Output the (x, y) coordinate of the center of the cell containing the given text.  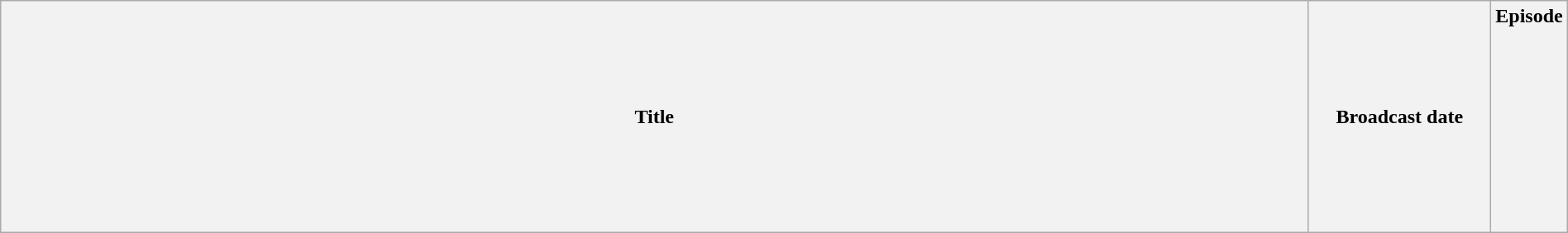
Title (655, 117)
Broadcast date (1399, 117)
Episode (1529, 117)
